Capture the cell that displays the provided text and extract its (x, y) central coordinate. 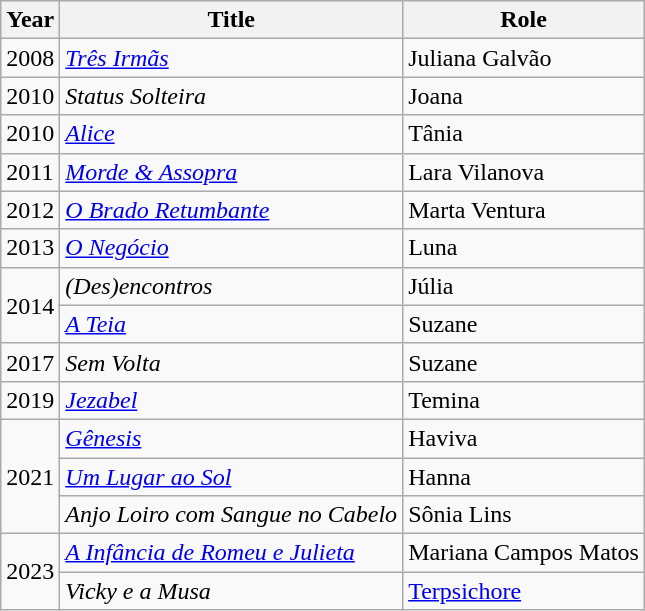
Sônia Lins (524, 515)
2012 (30, 210)
Júlia (524, 286)
A Infância de Romeu e Julieta (232, 553)
Luna (524, 248)
Juliana Galvão (524, 58)
Morde & Assopra (232, 172)
2023 (30, 572)
Anjo Loiro com Sangue no Cabelo (232, 515)
2021 (30, 476)
Terpsichore (524, 591)
Year (30, 20)
2008 (30, 58)
2014 (30, 305)
Haviva (524, 438)
Title (232, 20)
2011 (30, 172)
Joana (524, 96)
Marta Ventura (524, 210)
Três Irmãs (232, 58)
Temina (524, 400)
2017 (30, 362)
2019 (30, 400)
2013 (30, 248)
Sem Volta (232, 362)
Hanna (524, 477)
O Brado Retumbante (232, 210)
A Teia (232, 324)
(Des)encontros (232, 286)
Tânia (524, 134)
Mariana Campos Matos (524, 553)
Lara Vilanova (524, 172)
Um Lugar ao Sol (232, 477)
Vicky e a Musa (232, 591)
Jezabel (232, 400)
Role (524, 20)
Status Solteira (232, 96)
O Negócio (232, 248)
Alice (232, 134)
Gênesis (232, 438)
